Search for the cell housing the specified text and yield its [x, y] center coordinate. 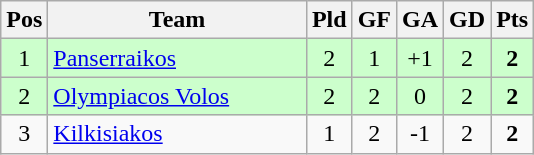
3 [24, 134]
Olympiacos Volos [178, 96]
+1 [420, 58]
GF [374, 20]
Kilkisiakos [178, 134]
-1 [420, 134]
Pld [329, 20]
Team [178, 20]
GA [420, 20]
Pts [512, 20]
Panserraikos [178, 58]
0 [420, 96]
Pos [24, 20]
GD [468, 20]
